Detect which cell encompasses the target text, then output its (X, Y) center coordinate. 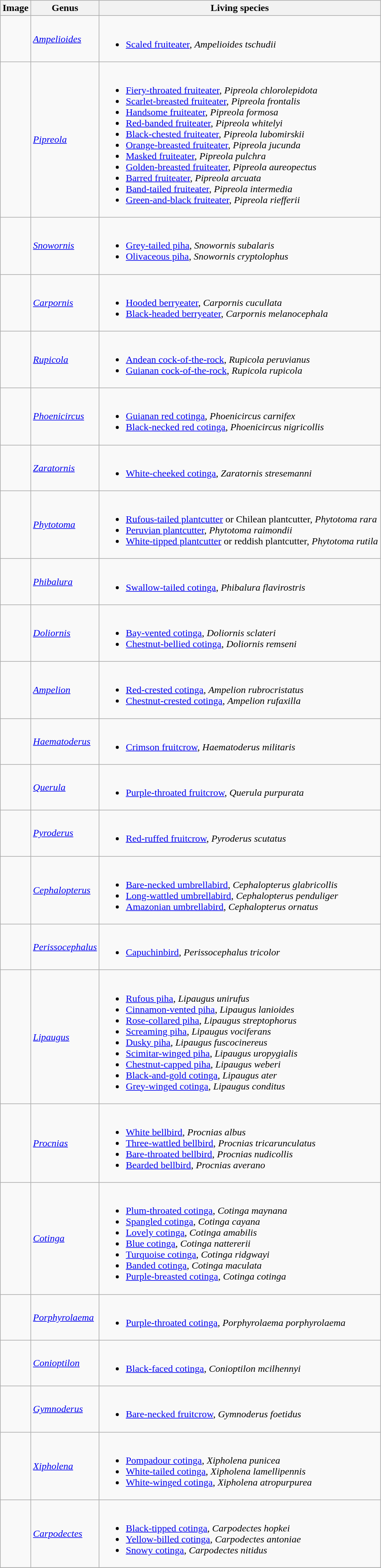
Red-crested cotinga, Ampelion rubrocristatusChestnut-crested cotinga, Ampelion rufaxilla (240, 690)
Purple-throated cotinga, Porphyrolaema porphyrolaema (240, 1317)
Guianan red cotinga, Phoenicircus carnifexBlack-necked red cotinga, Phoenicircus nigricollis (240, 416)
Rupicola (65, 360)
Swallow-tailed cotinga, Phibalura flavirostris (240, 582)
Cephalopterus (65, 890)
Black-tipped cotinga, Carpodectes hopkeiYellow-billed cotinga, Carpodectes antoniaeSnowy cotinga, Carpodectes nitidus (240, 1534)
Bare-necked fruitcrow, Gymnoderus foetidus (240, 1409)
Bay-vented cotinga, Doliornis sclateriChestnut-bellied cotinga, Doliornis remseni (240, 633)
Phoenicircus (65, 416)
Cotinga (65, 1238)
Living species (240, 8)
Purple-throated fruitcrow, Querula purpurata (240, 787)
Capuchinbird, Perissocephalus tricolor (240, 947)
Scaled fruiteater, Ampelioides tschudii (240, 39)
Gymnoderus (65, 1409)
Lipaugus (65, 1037)
Phibalura (65, 582)
Crimson fruitcrow, Haematoderus militaris (240, 741)
Bare-necked umbrellabird, Cephalopterus glabricollisLong-wattled umbrellabird, Cephalopterus penduligerAmazonian umbrellabird, Cephalopterus ornatus (240, 890)
Carpodectes (65, 1534)
Hooded berryeater, Carpornis cucullataBlack-headed berryeater, Carpornis melanocephala (240, 303)
Ampelioides (65, 39)
Carpornis (65, 303)
Procnias (65, 1143)
Zaratornis (65, 468)
Image (15, 8)
Red-ruffed fruitcrow, Pyroderus scutatus (240, 834)
Pipreola (65, 140)
Phytotoma (65, 525)
Perissocephalus (65, 947)
Porphyrolaema (65, 1317)
Grey-tailed piha, Snowornis subalarisOlivaceous piha, Snowornis cryptolophus (240, 246)
White-cheeked cotinga, Zaratornis stresemanni (240, 468)
Doliornis (65, 633)
Pyroderus (65, 834)
Querula (65, 787)
Black-faced cotinga, Conioptilon mcilhennyi (240, 1363)
Pompadour cotinga, Xipholena puniceaWhite-tailed cotinga, Xipholena lamellipennisWhite-winged cotinga, Xipholena atropurpurea (240, 1466)
Ampelion (65, 690)
Snowornis (65, 246)
Andean cock-of-the-rock, Rupicola peruvianusGuianan cock-of-the-rock, Rupicola rupicola (240, 360)
Genus (65, 8)
Conioptilon (65, 1363)
Xipholena (65, 1466)
Haematoderus (65, 741)
